Pinpoint the cell where the given text exists, returning its [x, y] midpoint coordinate. 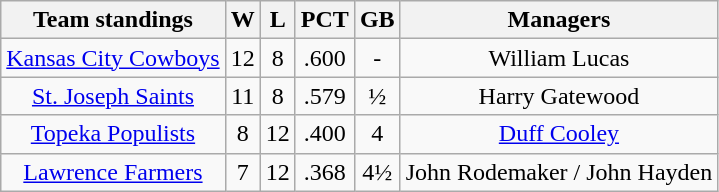
.400 [324, 134]
11 [242, 96]
.600 [324, 58]
½ [377, 96]
GB [377, 20]
.579 [324, 96]
Team standings [113, 20]
Topeka Populists [113, 134]
- [377, 58]
Kansas City Cowboys [113, 58]
St. Joseph Saints [113, 96]
.368 [324, 172]
L [278, 20]
4 [377, 134]
Managers [559, 20]
John Rodemaker / John Hayden [559, 172]
PCT [324, 20]
W [242, 20]
7 [242, 172]
Harry Gatewood [559, 96]
Lawrence Farmers [113, 172]
William Lucas [559, 58]
4½ [377, 172]
Duff Cooley [559, 134]
